Determine the (x, y) coordinate at the center of the cell enclosing the given text.  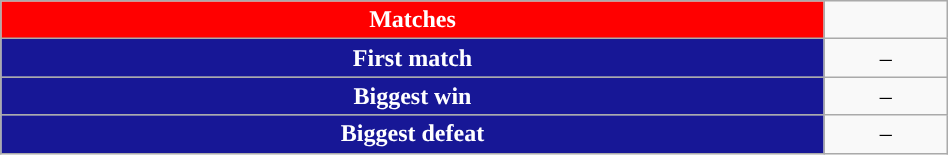
Biggest win (412, 96)
Biggest defeat (412, 134)
First match (412, 58)
Matches (412, 20)
